Capture the cell that displays the provided text and extract its [X, Y] central coordinate. 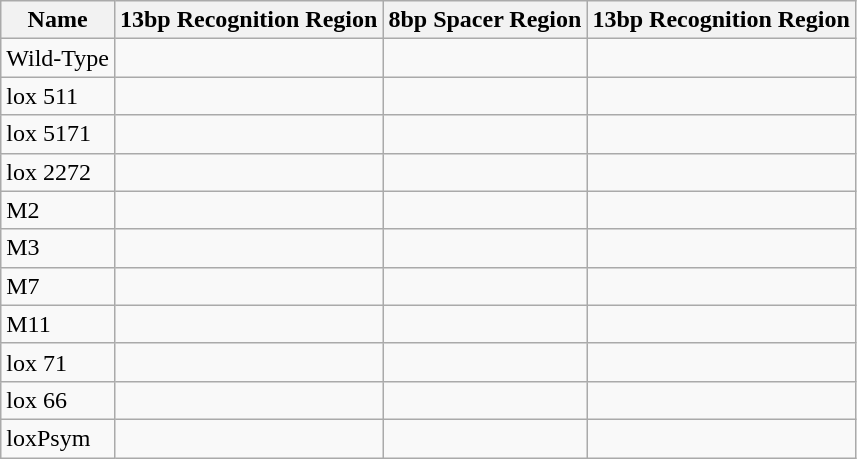
loxPsym [58, 438]
lox 2272 [58, 172]
lox 5171 [58, 134]
lox 66 [58, 400]
M11 [58, 324]
Name [58, 20]
M2 [58, 210]
lox 71 [58, 362]
M3 [58, 248]
8bp Spacer Region [485, 20]
M7 [58, 286]
lox 511 [58, 96]
Wild-Type [58, 58]
